Determine the (x, y) coordinate at the center of the cell enclosing the given text.  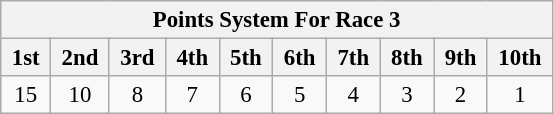
1 (520, 95)
10 (80, 95)
4 (353, 95)
7th (353, 58)
15 (26, 95)
8 (137, 95)
8th (407, 58)
6th (300, 58)
10th (520, 58)
2nd (80, 58)
5 (300, 95)
5th (246, 58)
9th (461, 58)
7 (192, 95)
1st (26, 58)
3rd (137, 58)
4th (192, 58)
Points System For Race 3 (277, 20)
2 (461, 95)
3 (407, 95)
6 (246, 95)
